Return the [x, y] coordinate for the center point of the cell that contains the specified text.  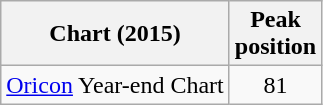
Peakposition [275, 34]
Oricon Year-end Chart [116, 85]
81 [275, 85]
Chart (2015) [116, 34]
